Extract the (X, Y) coordinate from the center of the cell holding the provided text.  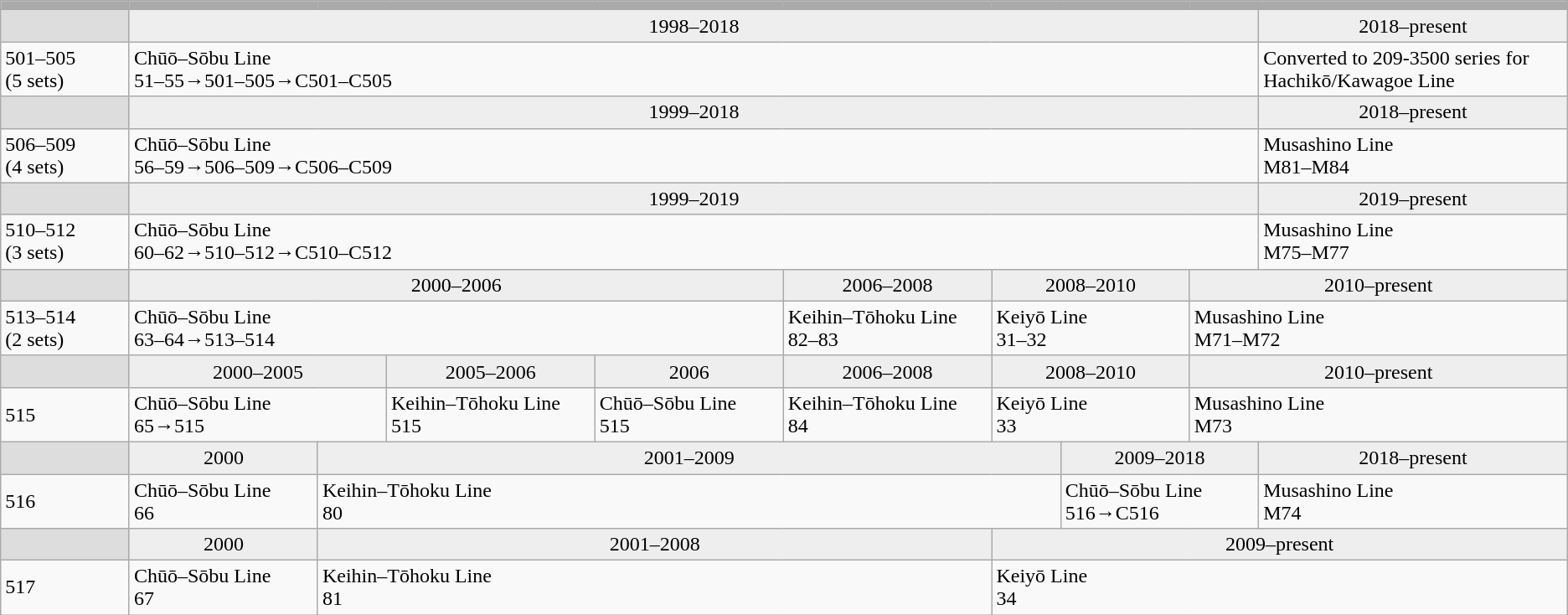
510–512(3 sets) (65, 241)
515 (65, 414)
1998–2018 (694, 26)
Chūō–Sōbu Line65→515 (258, 414)
Chūō–Sōbu Line60–62→510–512→C510–C512 (694, 241)
1999–2018 (694, 112)
2000–2005 (258, 371)
Keihin–Tōhoku Line80 (689, 501)
Converted to 209-3500 series for Hachikō/Kawagoe Line (1414, 69)
Chūō–Sōbu Line516→C516 (1159, 501)
Keihin–Tōhoku Line82–83 (888, 328)
Keihin–Tōhoku Line81 (654, 588)
2019–present (1414, 199)
Keihin–Tōhoku Line84 (888, 414)
501–505(5 sets) (65, 69)
516 (65, 501)
2001–2009 (689, 457)
2009–present (1280, 545)
Keiyō Line31–32 (1091, 328)
Keiyō Line34 (1280, 588)
Chūō–Sōbu Line515 (689, 414)
Keiyō Line33 (1091, 414)
Musashino LineM71–M72 (1379, 328)
2009–2018 (1159, 457)
Musashino LineM74 (1414, 501)
2001–2008 (654, 545)
506–509(4 sets) (65, 156)
517 (65, 588)
Chūō–Sōbu Line51–55→501–505→C501–C505 (694, 69)
Chūō–Sōbu Line66 (223, 501)
2000–2006 (456, 285)
Keihin–Tōhoku Line515 (491, 414)
Chūō–Sōbu Line63–64→513–514 (456, 328)
1999–2019 (694, 199)
2006 (689, 371)
Chūō–Sōbu Line56–59→506–509→C506–C509 (694, 156)
Musashino LineM81–M84 (1414, 156)
Chūō–Sōbu Line67 (223, 588)
2005–2006 (491, 371)
Musashino LineM73 (1379, 414)
513–514(2 sets) (65, 328)
Musashino LineM75–M77 (1414, 241)
